Output the (X, Y) coordinate of the center of the cell containing the given text.  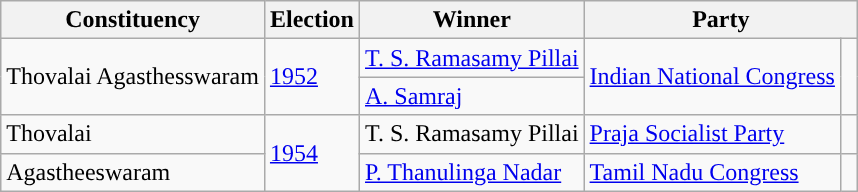
Thovalai Agasthesswaram (133, 77)
1952 (312, 77)
1954 (312, 153)
Constituency (133, 20)
Tamil Nadu Congress (712, 172)
A. Samraj (472, 96)
Election (312, 20)
Praja Socialist Party (712, 134)
Indian National Congress (712, 77)
Winner (472, 20)
Agastheeswaram (133, 172)
P. Thanulinga Nadar (472, 172)
Thovalai (133, 134)
Party (720, 20)
